Locate the cell with the specified text and output its (X, Y) center coordinate. 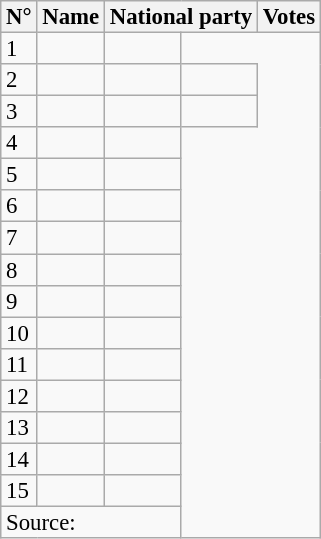
10 (19, 333)
National party (180, 17)
Source: (91, 522)
5 (19, 175)
N° (19, 17)
2 (19, 80)
9 (19, 301)
8 (19, 270)
11 (19, 364)
14 (19, 459)
3 (19, 112)
13 (19, 428)
4 (19, 143)
1 (19, 49)
15 (19, 491)
7 (19, 238)
Votes (288, 17)
Name (71, 17)
6 (19, 206)
12 (19, 396)
